Capture the cell that displays the provided text and extract its [X, Y] central coordinate. 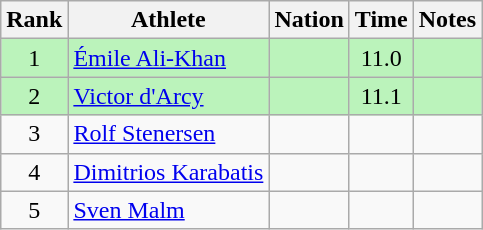
Athlete [168, 20]
Dimitrios Karabatis [168, 172]
4 [34, 172]
Victor d'Arcy [168, 96]
2 [34, 96]
Notes [447, 20]
11.1 [381, 96]
Sven Malm [168, 210]
11.0 [381, 58]
Time [381, 20]
1 [34, 58]
Émile Ali-Khan [168, 58]
Rolf Stenersen [168, 134]
Nation [309, 20]
5 [34, 210]
Rank [34, 20]
3 [34, 134]
